Capture the cell that displays the provided text and extract its (X, Y) central coordinate. 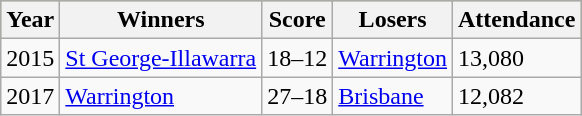
13,080 (517, 58)
2017 (30, 96)
Winners (161, 20)
12,082 (517, 96)
Brisbane (393, 96)
Year (30, 20)
Attendance (517, 20)
Score (298, 20)
2015 (30, 58)
18–12 (298, 58)
27–18 (298, 96)
St George-Illawarra (161, 58)
Losers (393, 20)
